Extract the [X, Y] coordinate from the center of the cell holding the provided text.  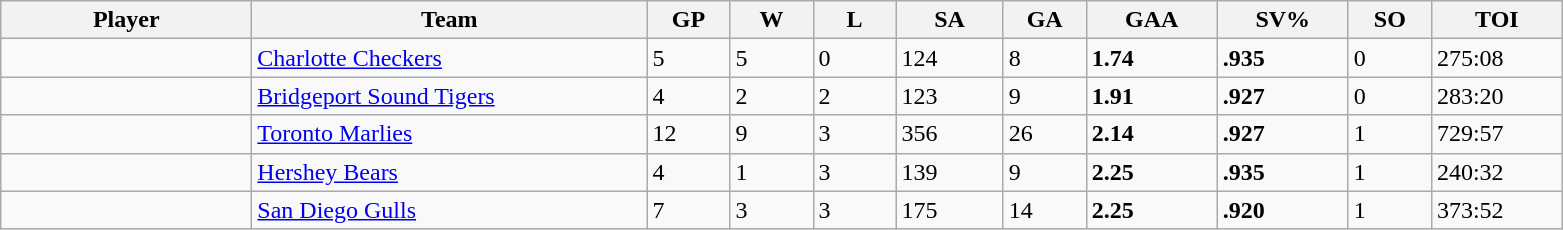
283:20 [1496, 96]
1.74 [1152, 58]
729:57 [1496, 134]
14 [1044, 210]
1.91 [1152, 96]
TOI [1496, 20]
373:52 [1496, 210]
275:08 [1496, 58]
Bridgeport Sound Tigers [450, 96]
139 [950, 172]
12 [688, 134]
26 [1044, 134]
Hershey Bears [450, 172]
GP [688, 20]
SV% [1282, 20]
7 [688, 210]
Toronto Marlies [450, 134]
Team [450, 20]
2.14 [1152, 134]
Charlotte Checkers [450, 58]
175 [950, 210]
356 [950, 134]
240:32 [1496, 172]
Player [126, 20]
8 [1044, 58]
San Diego Gulls [450, 210]
SO [1390, 20]
.920 [1282, 210]
GA [1044, 20]
GAA [1152, 20]
123 [950, 96]
W [772, 20]
L [854, 20]
SA [950, 20]
124 [950, 58]
